Return [x, y] of the center of cell containing provided text 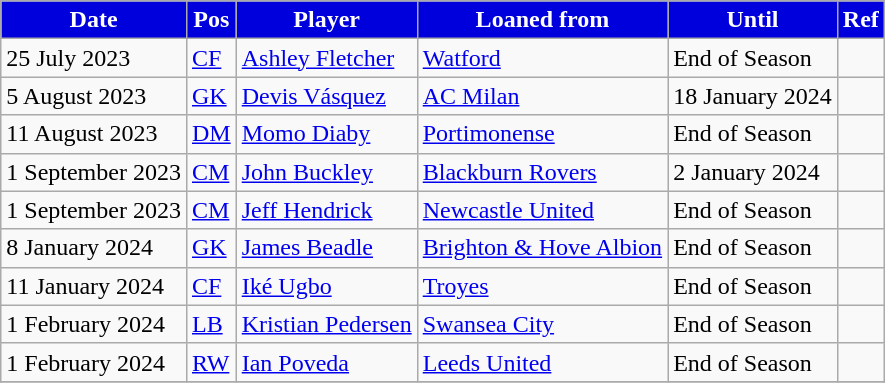
Swansea City [542, 324]
Troyes [542, 286]
Portimonense [542, 134]
Ian Poveda [326, 362]
John Buckley [326, 172]
Jeff Hendrick [326, 210]
DM [211, 134]
James Beadle [326, 248]
2 January 2024 [753, 172]
11 January 2024 [94, 286]
Ashley Fletcher [326, 58]
Ref [860, 20]
Kristian Pedersen [326, 324]
Blackburn Rovers [542, 172]
25 July 2023 [94, 58]
8 January 2024 [94, 248]
Iké Ugbo [326, 286]
Newcastle United [542, 210]
RW [211, 362]
11 August 2023 [94, 134]
Date [94, 20]
Devis Vásquez [326, 96]
Loaned from [542, 20]
Brighton & Hove Albion [542, 248]
Watford [542, 58]
Leeds United [542, 362]
Pos [211, 20]
Until [753, 20]
AC Milan [542, 96]
LB [211, 324]
5 August 2023 [94, 96]
18 January 2024 [753, 96]
Momo Diaby [326, 134]
Player [326, 20]
